Pinpoint the cell where the given text exists, returning its [X, Y] midpoint coordinate. 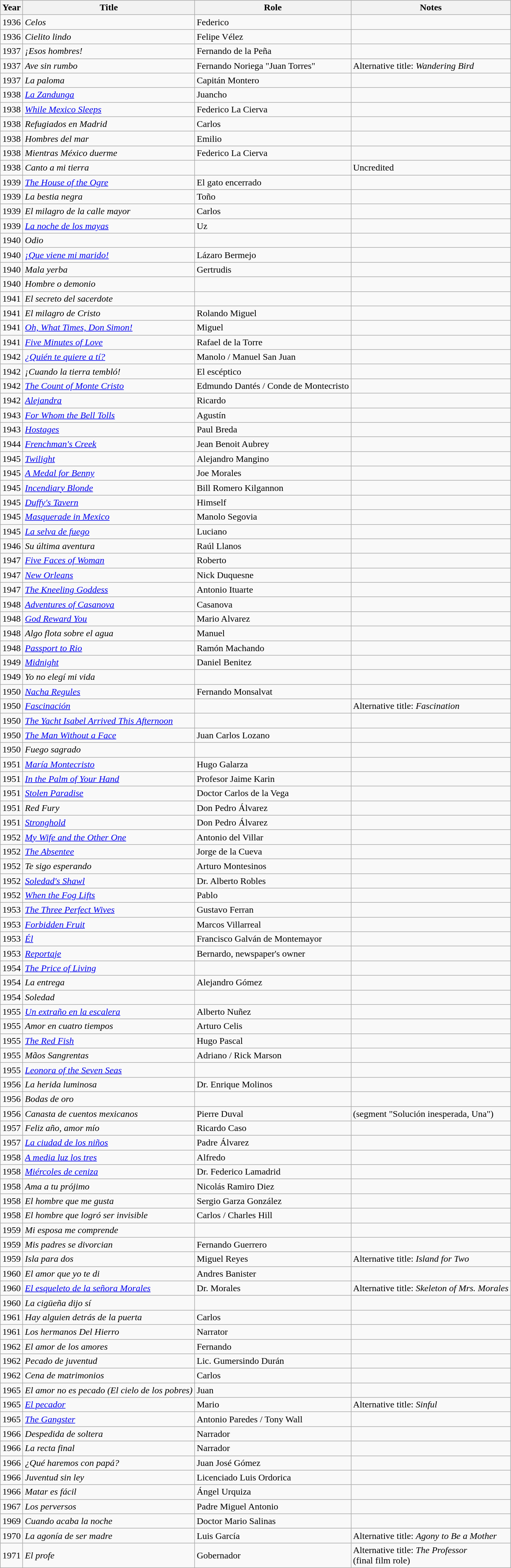
Roberto [273, 561]
Miguel [273, 328]
La recta final [109, 1448]
Francisco Galván de Montemayor [273, 939]
Alternative title: Island for Two [431, 1259]
Dr. Morales [273, 1288]
Ramón Machando [273, 648]
Paul Breda [273, 430]
Su última aventura [109, 546]
Isla para dos [109, 1259]
The Red Fish [109, 1041]
New Orleans [109, 575]
Toño [273, 197]
Alberto Nuñez [273, 1012]
1971 [11, 1555]
Alejandra [109, 400]
Juventud sin ley [109, 1477]
Doctor Mario Salinas [273, 1521]
Miguel Reyes [273, 1259]
La Zandunga [109, 95]
Bodas de oro [109, 1099]
1970 [11, 1536]
Passport to Rio [109, 648]
Mis padres se divorcian [109, 1245]
Algo flota sobre el agua [109, 633]
Feliz año, amor mío [109, 1128]
Hugo Pascal [273, 1041]
El hombre que me gusta [109, 1201]
Alejandro Gómez [273, 983]
La bestia negra [109, 197]
Pecado de juventud [109, 1361]
Hugo Galarza [273, 764]
La entrega [109, 983]
Ama a tu prójimo [109, 1186]
Los perversos [109, 1506]
Incendiary Blonde [109, 488]
Arturo Montesinos [273, 866]
El profe [109, 1555]
Casanova [273, 604]
Ave sin rumbo [109, 66]
Gustavo Ferran [273, 910]
Andres Banister [273, 1274]
For Whom the Bell Tolls [109, 415]
Padre Miguel Antonio [273, 1506]
Stolen Paradise [109, 793]
Juan [273, 1390]
Year [11, 8]
Mario [273, 1405]
Carlos / Charles Hill [273, 1215]
El esqueleto de la señora Morales [109, 1288]
While Mexico Sleeps [109, 109]
El hombre que logró ser invisible [109, 1215]
A Medal for Benny [109, 473]
Jorge de la Cueva [273, 851]
Dr. Enrique Molinos [273, 1084]
Nacha Regules [109, 692]
In the Palm of Your Hand [109, 779]
Masquerade in Mexico [109, 517]
Oh, What Times, Don Simon! [109, 328]
Mala yerba [109, 270]
Ricardo Caso [273, 1128]
The Kneeling Goddess [109, 590]
God Reward You [109, 619]
Uz [273, 226]
1969 [11, 1521]
Alejandro Mangino [273, 459]
Nick Duquesne [273, 575]
Te sigo esperando [109, 866]
Amor en cuatro tiempos [109, 1026]
Lic. Gumersindo Durán [273, 1361]
Refugiados en Madrid [109, 124]
Manolo Segovia [273, 517]
The Yacht Isabel Arrived This Afternoon [109, 721]
Licenciado Luis Ordorica [273, 1477]
Red Fury [109, 808]
Felipe Vélez [273, 37]
1946 [11, 546]
El pecador [109, 1405]
Cielito lindo [109, 37]
Frenchman's Creek [109, 444]
Joe Morales [273, 473]
Agustín [273, 415]
Canto a mi tierra [109, 167]
Ricardo [273, 400]
Celos [109, 22]
Adventures of Casanova [109, 604]
Capitán Montero [273, 80]
Hombre o demonio [109, 284]
Fernando Noriega "Juan Torres" [273, 66]
Forbidden Fruit [109, 925]
The Absentee [109, 851]
Title [109, 8]
Nicolás Ramiro Diez [273, 1186]
Odio [109, 240]
Raúl Llanos [273, 546]
Soledad [109, 997]
Yo no elegí mi vida [109, 677]
El milagro de Cristo [109, 313]
La noche de los mayas [109, 226]
Matar es fácil [109, 1492]
Jean Benoit Aubrey [273, 444]
La paloma [109, 80]
Fernando Guerrero [273, 1245]
Gobernador [273, 1555]
Duffy's Tavern [109, 502]
The House of the Ogre [109, 182]
Adriano / Rick Marson [273, 1055]
Five Minutes of Love [109, 342]
Mario Alvarez [273, 619]
Cuando acaba la noche [109, 1521]
Antonio del Villar [273, 837]
Federico [273, 22]
Lázaro Bermejo [273, 255]
El secreto del sacerdote [109, 299]
The Count of Monte Cristo [109, 386]
Alternative title: Sinful [431, 1405]
Doctor Carlos de la Vega [273, 793]
Él [109, 939]
Rolando Miguel [273, 313]
Mãos Sangrentas [109, 1055]
Midnight [109, 663]
Hostages [109, 430]
Bill Romero Kilgannon [273, 488]
My Wife and the Other One [109, 837]
Luciano [273, 531]
Arturo Celis [273, 1026]
Alternative title: Fascination [431, 706]
Mientras México duerme [109, 153]
Manuel [273, 633]
El amor que yo te di [109, 1274]
Emilio [273, 138]
1944 [11, 444]
Despedida de soltera [109, 1434]
Hombres del mar [109, 138]
Manolo / Manuel San Juan [273, 357]
Juan Carlos Lozano [273, 735]
La herida luminosa [109, 1084]
La agonía de ser madre [109, 1536]
Miércoles de ceniza [109, 1172]
The Three Perfect Wives [109, 910]
El amor de los amores [109, 1346]
Uncredited [431, 167]
Antonio Paredes / Tony Wall [273, 1419]
The Man Without a Face [109, 735]
¡Esos hombres! [109, 51]
La ciudad de los niños [109, 1143]
Soledad's Shawl [109, 881]
(segment "Solución inesperada, Una") [431, 1114]
Mi esposa me comprende [109, 1230]
Fernando [273, 1346]
Reportaje [109, 954]
¡Cuando la tierra tembló! [109, 371]
Profesor Jaime Karin [273, 779]
The Gangster [109, 1419]
Juan José Gómez [273, 1463]
El milagro de la calle mayor [109, 211]
Leonora of the Seven Seas [109, 1070]
Alternative title: The Professor(final film role) [431, 1555]
¿Quién te quiere a tí? [109, 357]
Pablo [273, 895]
María Montecristo [109, 764]
Bernardo, newspaper's owner [273, 954]
The Price of Living [109, 968]
¿Qué haremos con papá? [109, 1463]
Stronghold [109, 822]
Juancho [273, 95]
Ángel Urquiza [273, 1492]
Fernando Monsalvat [273, 692]
Los hermanos Del Hierro [109, 1332]
Himself [273, 502]
Role [273, 8]
Gertrudis [273, 270]
El amor no es pecado (El cielo de los pobres) [109, 1390]
Luis García [273, 1536]
Padre Álvarez [273, 1143]
Dr. Alberto Robles [273, 881]
Un extraño en la escalera [109, 1012]
Sergio Garza González [273, 1201]
Twilight [109, 459]
Fuego sagrado [109, 750]
Rafael de la Torre [273, 342]
Alfredo [273, 1157]
Hay alguien detrás de la puerta [109, 1317]
El escéptico [273, 371]
1967 [11, 1506]
Canasta de cuentos mexicanos [109, 1114]
La cigüeña dijo sí [109, 1303]
Dr. Federico Lamadrid [273, 1172]
Marcos Villarreal [273, 925]
Five Faces of Woman [109, 561]
A media luz los tres [109, 1157]
Daniel Benitez [273, 663]
Alternative title: Skeleton of Mrs. Morales [431, 1288]
Alternative title: Wandering Bird [431, 66]
Fernando de la Peña [273, 51]
¡Que viene mi marido! [109, 255]
When the Fog Lifts [109, 895]
La selva de fuego [109, 531]
Antonio Ituarte [273, 590]
Pierre Duval [273, 1114]
Notes [431, 8]
El gato encerrado [273, 182]
Edmundo Dantés / Conde de Montecristo [273, 386]
Fascinación [109, 706]
Alternative title: Agony to Be a Mother [431, 1536]
Narrator [273, 1332]
Cena de matrimonios [109, 1376]
